From the cell containing the given text, extract its center point as (x, y) coordinate. 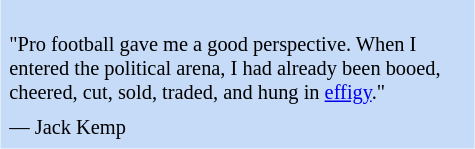
— Jack Kemp (238, 128)
